From the cell containing the given text, extract its center point as (x, y) coordinate. 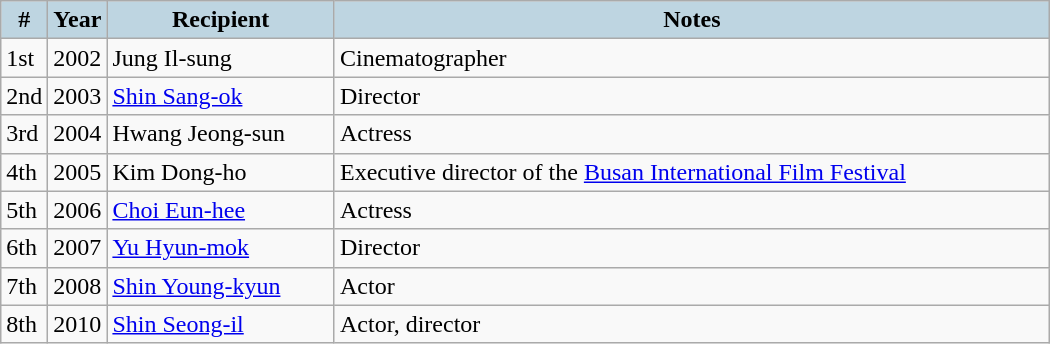
Executive director of the Busan International Film Festival (692, 172)
3rd (24, 134)
Hwang Jeong-sun (221, 134)
Jung Il-sung (221, 58)
2007 (78, 248)
1st (24, 58)
2005 (78, 172)
Yu Hyun-mok (221, 248)
Shin Young-kyun (221, 286)
2010 (78, 324)
Shin Seong-il (221, 324)
4th (24, 172)
Notes (692, 20)
Actor, director (692, 324)
2006 (78, 210)
2004 (78, 134)
8th (24, 324)
6th (24, 248)
2003 (78, 96)
Actor (692, 286)
Choi Eun-hee (221, 210)
Year (78, 20)
Shin Sang-ok (221, 96)
7th (24, 286)
Kim Dong-ho (221, 172)
Recipient (221, 20)
2002 (78, 58)
# (24, 20)
2nd (24, 96)
Cinematographer (692, 58)
2008 (78, 286)
5th (24, 210)
